Return [x, y] of the center of cell containing provided text 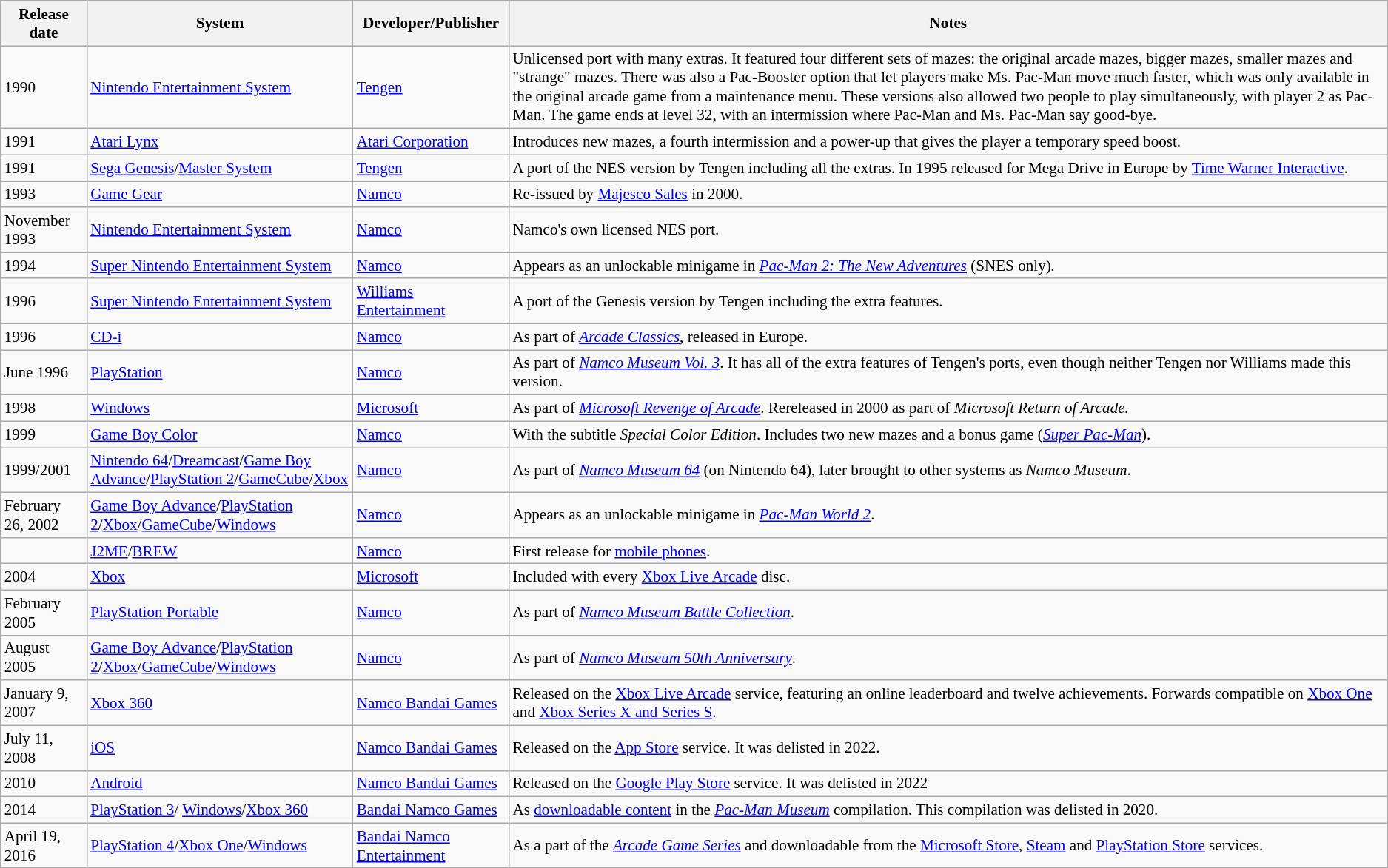
Bandai Namco Games [431, 810]
CD-i [220, 336]
Xbox 360 [220, 703]
Re-issued by Majesco Sales in 2000. [949, 194]
Game Gear [220, 194]
June 1996 [44, 373]
November 1993 [44, 229]
Developer/Publisher [431, 24]
Nintendo 64/Dreamcast/Game Boy Advance/PlayStation 2/GameCube/Xbox [220, 471]
Appears as an unlockable minigame in Pac-Man 2: The New Adventures (SNES only). [949, 265]
As a part of the Arcade Game Series and downloadable from the Microsoft Store, Steam and PlayStation Store services. [949, 845]
1999/2001 [44, 471]
2014 [44, 810]
1994 [44, 265]
As part of Microsoft Revenge of Arcade. Rereleased in 2000 as part of Microsoft Return of Arcade. [949, 408]
Williams Entertainment [431, 300]
Released on the Google Play Store service. It was delisted in 2022 [949, 783]
First release for mobile phones. [949, 551]
Bandai Namco Entertainment [431, 845]
PlayStation Portable [220, 613]
Xbox [220, 577]
PlayStation 4/Xbox One/Windows [220, 845]
As part of Namco Museum Vol. 3. It has all of the extra features of Tengen's ports, even though neither Tengen nor Williams made this version. [949, 373]
iOS [220, 747]
1993 [44, 194]
1998 [44, 408]
As part of Namco Museum 64 (on Nintendo 64), later brought to other systems as Namco Museum. [949, 471]
PlayStation [220, 373]
Release date [44, 24]
2004 [44, 577]
With the subtitle Special Color Edition. Includes two new mazes and a bonus game (Super Pac-Man). [949, 434]
System [220, 24]
Atari Lynx [220, 142]
Windows [220, 408]
As part of Arcade Classics, released in Europe. [949, 336]
Game Boy Color [220, 434]
Included with every Xbox Live Arcade disc. [949, 577]
A port of the NES version by Tengen including all the extras. In 1995 released for Mega Drive in Europe by Time Warner Interactive. [949, 167]
2010 [44, 783]
January 9, 2007 [44, 703]
Appears as an unlockable minigame in Pac-Man World 2. [949, 515]
February 2005 [44, 613]
Released on the App Store service. It was delisted in 2022. [949, 747]
Notes [949, 24]
J2ME/BREW [220, 551]
July 11, 2008 [44, 747]
Android [220, 783]
February 26, 2002 [44, 515]
As part of Namco Museum 50th Anniversary. [949, 657]
April 19, 2016 [44, 845]
Sega Genesis/Master System [220, 167]
1990 [44, 87]
Atari Corporation [431, 142]
Namco's own licensed NES port. [949, 229]
Introduces new mazes, a fourth intermission and a power-up that gives the player a temporary speed boost. [949, 142]
As part of Namco Museum Battle Collection. [949, 613]
As downloadable content in the Pac-Man Museum compilation. This compilation was delisted in 2020. [949, 810]
1999 [44, 434]
A port of the Genesis version by Tengen including the extra features. [949, 300]
August 2005 [44, 657]
PlayStation 3/ Windows/Xbox 360 [220, 810]
